Return the [x, y] coordinate for the center point of the cell that contains the specified text.  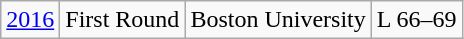
Boston University [278, 20]
2016 [30, 20]
First Round [122, 20]
L 66–69 [416, 20]
